Scan for the cell matching the given text and deliver its [x, y] coordinate at center. 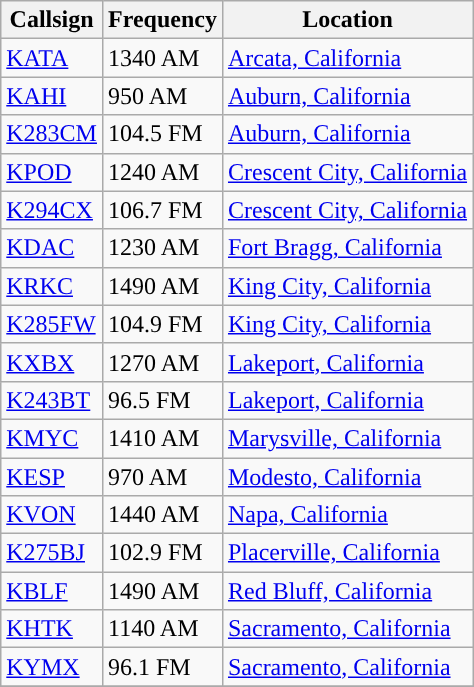
K243BT [52, 400]
102.9 FM [162, 553]
KMYC [52, 438]
KDAC [52, 248]
96.5 FM [162, 400]
Frequency [162, 20]
106.7 FM [162, 210]
K283CM [52, 134]
KRKC [52, 286]
1270 AM [162, 362]
K285FW [52, 324]
K294CX [52, 210]
Marysville, California [347, 438]
Callsign [52, 20]
950 AM [162, 96]
KAHI [52, 96]
1140 AM [162, 629]
1240 AM [162, 172]
1410 AM [162, 438]
KHTK [52, 629]
970 AM [162, 477]
104.9 FM [162, 324]
Napa, California [347, 515]
KVON [52, 515]
Location [347, 20]
104.5 FM [162, 134]
KPOD [52, 172]
Modesto, California [347, 477]
Red Bluff, California [347, 591]
KYMX [52, 667]
KATA [52, 58]
KESP [52, 477]
1230 AM [162, 248]
K275BJ [52, 553]
Placerville, California [347, 553]
1340 AM [162, 58]
KBLF [52, 591]
KXBX [52, 362]
96.1 FM [162, 667]
Arcata, California [347, 58]
Fort Bragg, California [347, 248]
1440 AM [162, 515]
